Determine the (x, y) coordinate at the center of the cell enclosing the given text.  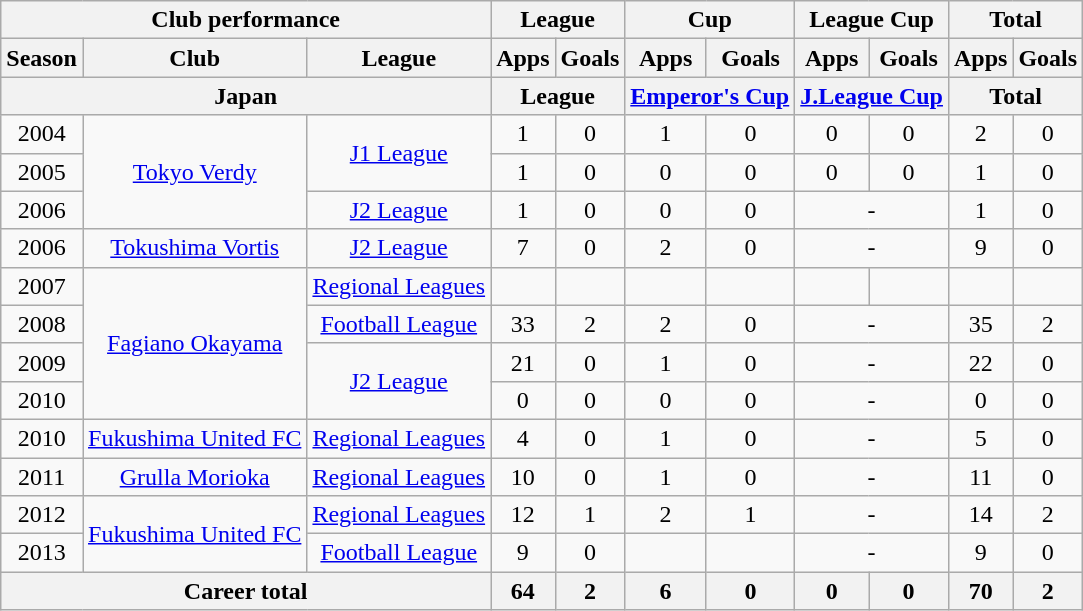
Cup (710, 20)
14 (980, 515)
21 (523, 362)
2007 (42, 286)
2005 (42, 172)
Tokushima Vortis (194, 248)
2012 (42, 515)
6 (666, 591)
Grulla Morioka (194, 477)
Club performance (246, 20)
2011 (42, 477)
2009 (42, 362)
11 (980, 477)
70 (980, 591)
33 (523, 324)
5 (980, 438)
Fagiano Okayama (194, 343)
4 (523, 438)
J.League Cup (872, 96)
J1 League (399, 153)
2008 (42, 324)
Career total (246, 591)
League Cup (872, 20)
Season (42, 58)
Club (194, 58)
2013 (42, 553)
10 (523, 477)
Emperor's Cup (710, 96)
12 (523, 515)
64 (523, 591)
22 (980, 362)
35 (980, 324)
Tokyo Verdy (194, 172)
Japan (246, 96)
2004 (42, 134)
7 (523, 248)
